Find where the given text appears and provide that cell's center as [X, Y] coordinate. 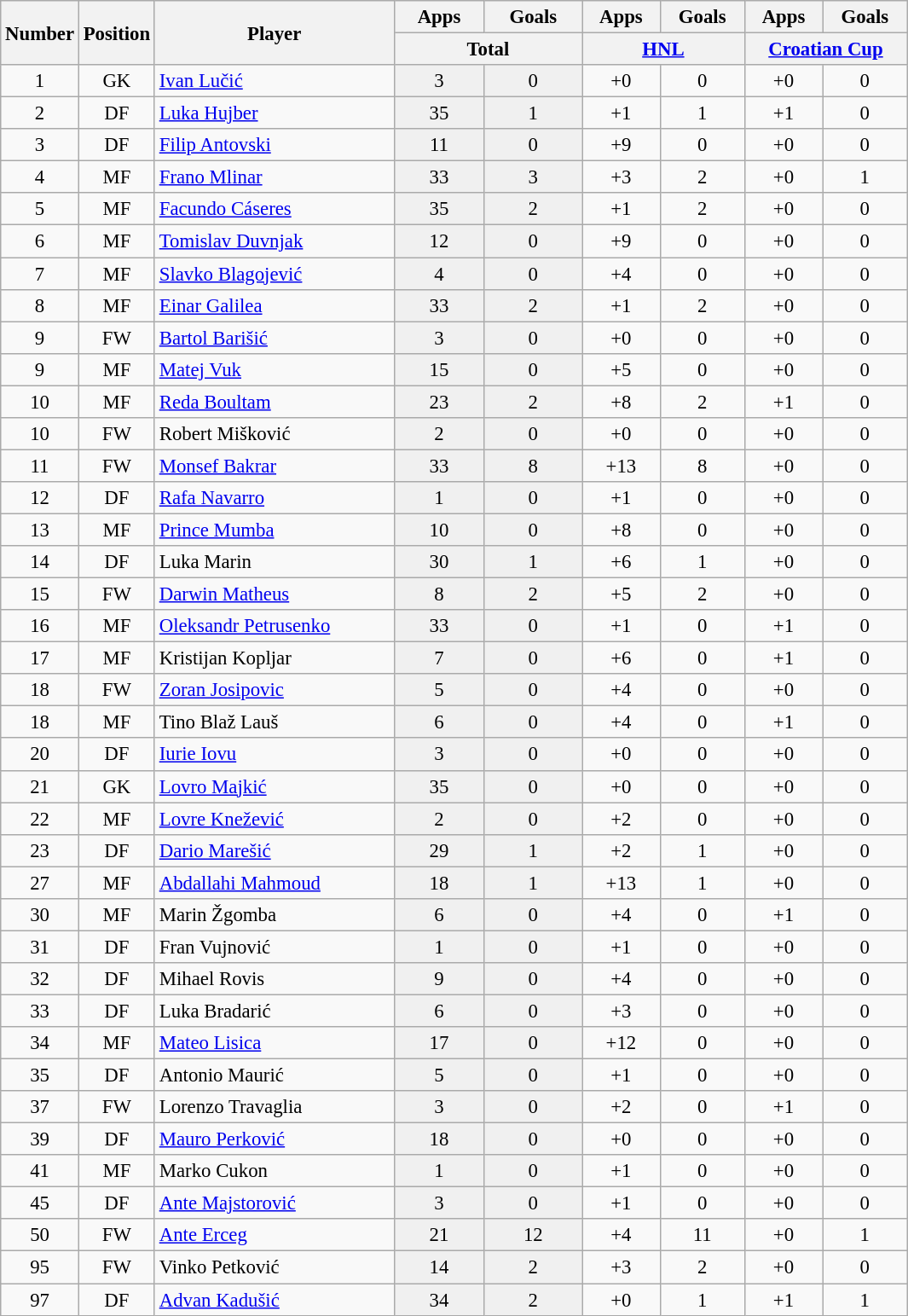
Darwin Matheus [275, 594]
22 [40, 819]
Position [116, 32]
32 [40, 979]
Tomislav Duvnjak [275, 241]
13 [40, 530]
50 [40, 1236]
Abdallahi Mahmoud [275, 883]
97 [40, 1300]
Luka Bradarić [275, 1011]
Luka Hujber [275, 113]
Number [40, 32]
Matej Vuk [275, 369]
Filip Antovski [275, 145]
31 [40, 947]
Robert Mišković [275, 434]
Dario Marešić [275, 850]
+12 [622, 1043]
Total [488, 49]
Mauro Perković [275, 1139]
Reda Boultam [275, 402]
20 [40, 755]
Iurie Iovu [275, 755]
41 [40, 1171]
Oleksandr Petrusenko [275, 626]
HNL [663, 49]
Rafa Navarro [275, 498]
Facundo Cáseres [275, 209]
Ivan Lučić [275, 81]
Tino Blaž Lauš [275, 722]
Mihael Rovis [275, 979]
Slavko Blagojević [275, 274]
Marin Žgomba [275, 915]
Marko Cukon [275, 1171]
Advan Kadušić [275, 1300]
Lorenzo Travaglia [275, 1107]
Lovro Majkić [275, 786]
39 [40, 1139]
Player [275, 32]
Frano Mlinar [275, 177]
Antonio Maurić [275, 1075]
Bartol Barišić [275, 338]
Kristijan Kopljar [275, 658]
Monsef Bakrar [275, 466]
29 [439, 850]
Einar Galilea [275, 305]
45 [40, 1203]
Luka Marin [275, 562]
Croatian Cup [825, 49]
Prince Mumba [275, 530]
Ante Erceg [275, 1236]
Lovre Knežević [275, 819]
Zoran Josipovic [275, 690]
16 [40, 626]
Fran Vujnović [275, 947]
37 [40, 1107]
27 [40, 883]
95 [40, 1267]
Ante Majstorović [275, 1203]
Vinko Petković [275, 1267]
Mateo Lisica [275, 1043]
